Search for the cell housing the specified text and yield its (x, y) center coordinate. 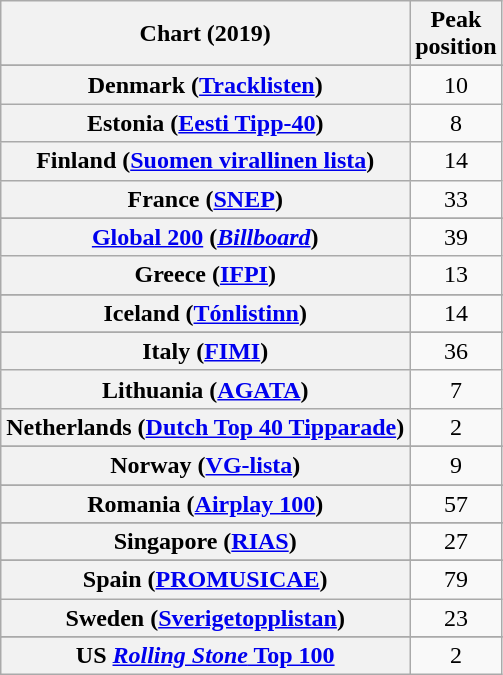
Singapore (RIAS) (206, 542)
10 (456, 85)
Estonia (Eesti Tipp-40) (206, 123)
Spain (PROMUSICAE) (206, 580)
Chart (2019) (206, 34)
39 (456, 237)
23 (456, 618)
7 (456, 389)
27 (456, 542)
79 (456, 580)
57 (456, 503)
Sweden (Sverigetopplistan) (206, 618)
13 (456, 275)
Lithuania (AGATA) (206, 389)
US Rolling Stone Top 100 (206, 656)
9 (456, 465)
36 (456, 351)
Greece (IFPI) (206, 275)
8 (456, 123)
Netherlands (Dutch Top 40 Tipparade) (206, 427)
Peakposition (456, 34)
Romania (Airplay 100) (206, 503)
Italy (FIMI) (206, 351)
Global 200 (Billboard) (206, 237)
France (SNEP) (206, 199)
Finland (Suomen virallinen lista) (206, 161)
Norway (VG-lista) (206, 465)
Denmark (Tracklisten) (206, 85)
33 (456, 199)
Iceland (Tónlistinn) (206, 313)
